Capture the cell that displays the provided text and extract its [x, y] central coordinate. 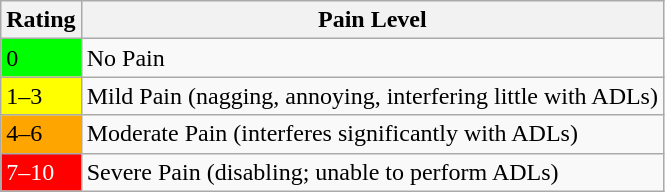
4–6 [41, 134]
Rating [41, 20]
0 [41, 58]
No Pain [372, 58]
Pain Level [372, 20]
Mild Pain (nagging, annoying, interfering little with ADLs) [372, 96]
Severe Pain (disabling; unable to perform ADLs) [372, 172]
1–3 [41, 96]
7–10 [41, 172]
Moderate Pain (interferes significantly with ADLs) [372, 134]
